Pinpoint the cell where the given text exists, returning its [X, Y] midpoint coordinate. 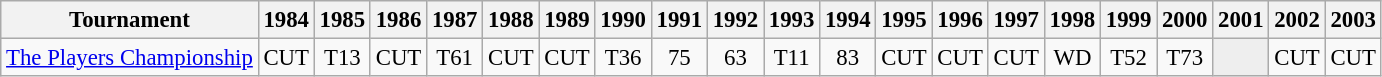
1988 [511, 20]
1994 [848, 20]
1997 [1016, 20]
T36 [623, 58]
T11 [792, 58]
1992 [735, 20]
1987 [455, 20]
1986 [398, 20]
2001 [1241, 20]
T73 [1185, 58]
Tournament [130, 20]
1984 [286, 20]
1995 [904, 20]
T61 [455, 58]
1996 [960, 20]
T13 [342, 58]
T52 [1128, 58]
2003 [1353, 20]
WD [1072, 58]
1985 [342, 20]
1989 [567, 20]
1991 [679, 20]
1990 [623, 20]
75 [679, 58]
The Players Championship [130, 58]
2000 [1185, 20]
1998 [1072, 20]
1993 [792, 20]
1999 [1128, 20]
2002 [1297, 20]
63 [735, 58]
83 [848, 58]
